Return (x, y) of the center of cell containing provided text 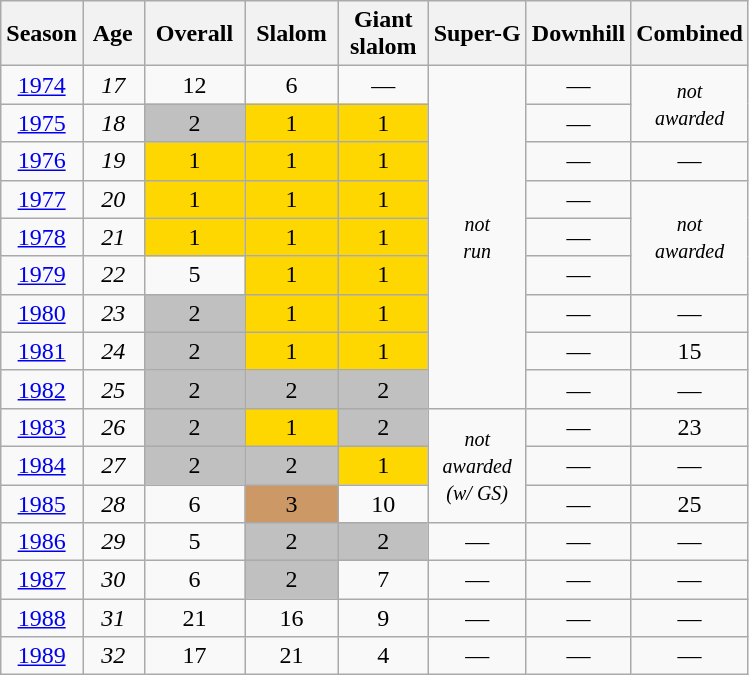
1979 (42, 275)
20 (113, 199)
18 (113, 123)
1974 (42, 85)
1981 (42, 351)
notrun (477, 238)
Giant slalom (383, 34)
1984 (42, 465)
16 (292, 618)
Combined (690, 34)
12 (194, 85)
1980 (42, 313)
19 (113, 161)
1985 (42, 503)
Downhill (578, 34)
1983 (42, 427)
Season (42, 34)
notawarded(w/ GS) (477, 465)
Age (113, 34)
4 (383, 656)
1989 (42, 656)
Super-G (477, 34)
1975 (42, 123)
3 (292, 503)
10 (383, 503)
24 (113, 351)
1988 (42, 618)
1976 (42, 161)
29 (113, 542)
Slalom (292, 34)
Overall (194, 34)
22 (113, 275)
1987 (42, 580)
28 (113, 503)
1982 (42, 389)
15 (690, 351)
1977 (42, 199)
26 (113, 427)
1978 (42, 237)
27 (113, 465)
7 (383, 580)
30 (113, 580)
9 (383, 618)
1986 (42, 542)
32 (113, 656)
31 (113, 618)
